Capture the cell that displays the provided text and extract its [X, Y] central coordinate. 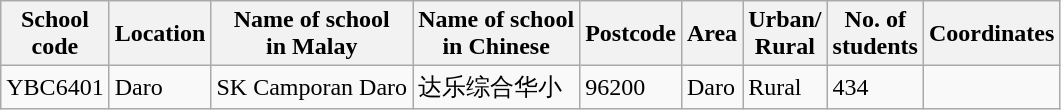
YBC6401 [55, 88]
96200 [631, 88]
Schoolcode [55, 34]
达乐综合华小 [496, 88]
SK Camporan Daro [312, 88]
Location [160, 34]
Postcode [631, 34]
Urban/Rural [785, 34]
434 [875, 88]
Rural [785, 88]
Coordinates [991, 34]
Name of schoolin Malay [312, 34]
Name of schoolin Chinese [496, 34]
No. ofstudents [875, 34]
Area [712, 34]
